Scan for the cell matching the given text and deliver its (X, Y) coordinate at center. 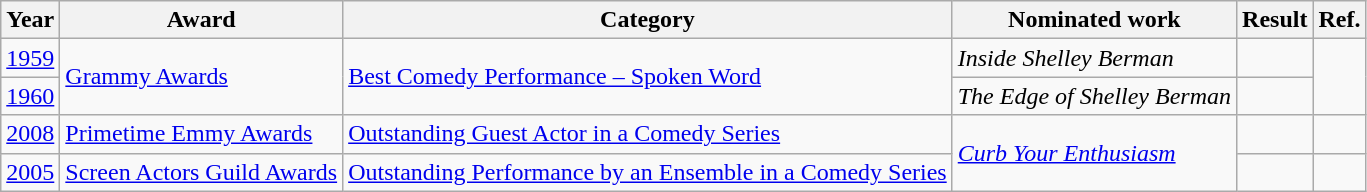
Result (1275, 20)
Best Comedy Performance – Spoken Word (648, 77)
1959 (30, 58)
Screen Actors Guild Awards (202, 172)
The Edge of Shelley Berman (1094, 96)
Category (648, 20)
Outstanding Guest Actor in a Comedy Series (648, 134)
1960 (30, 96)
Grammy Awards (202, 77)
Curb Your Enthusiasm (1094, 153)
Ref. (1340, 20)
Inside Shelley Berman (1094, 58)
Award (202, 20)
2008 (30, 134)
2005 (30, 172)
Primetime Emmy Awards (202, 134)
Nominated work (1094, 20)
Outstanding Performance by an Ensemble in a Comedy Series (648, 172)
Year (30, 20)
